Provide the [X, Y] coordinate of the cell's center where the given text is located.  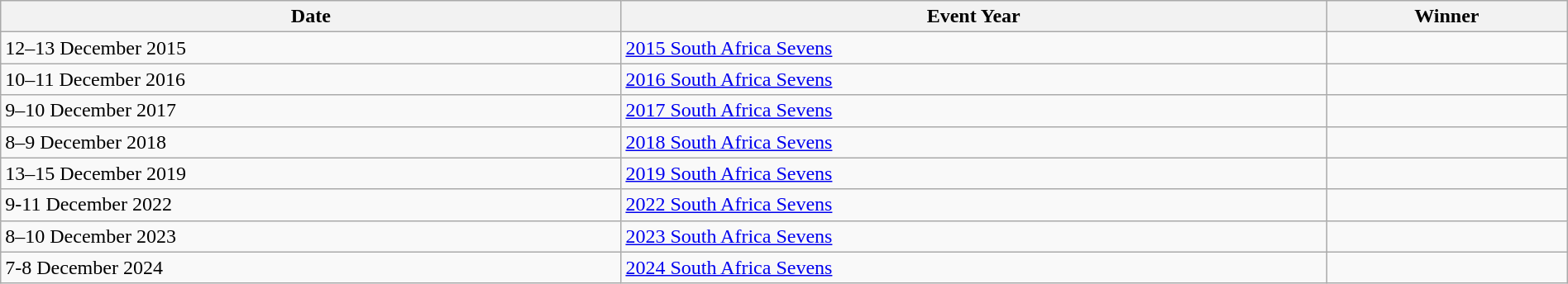
2019 South Africa Sevens [974, 173]
2022 South Africa Sevens [974, 205]
Date [311, 17]
8–9 December 2018 [311, 142]
10–11 December 2016 [311, 79]
2018 South Africa Sevens [974, 142]
2016 South Africa Sevens [974, 79]
Winner [1447, 17]
7-8 December 2024 [311, 267]
2023 South Africa Sevens [974, 236]
8–10 December 2023 [311, 236]
2015 South Africa Sevens [974, 48]
13–15 December 2019 [311, 173]
12–13 December 2015 [311, 48]
2024 South Africa Sevens [974, 267]
Event Year [974, 17]
9–10 December 2017 [311, 111]
9-11 December 2022 [311, 205]
2017 South Africa Sevens [974, 111]
